Locate the cell with the specified text and output its (x, y) center coordinate. 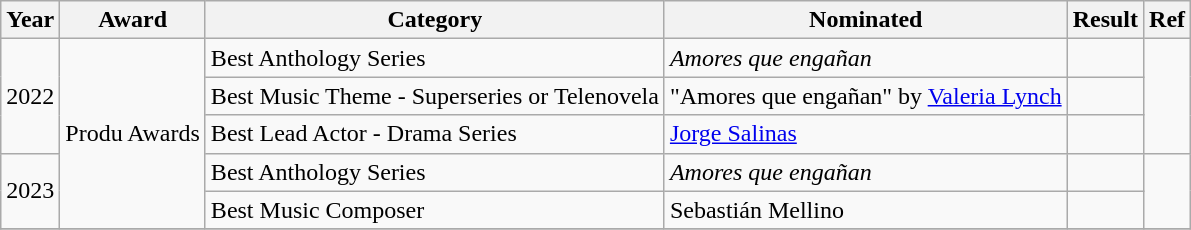
Best Lead Actor - Drama Series (434, 134)
Sebastián Mellino (866, 210)
Nominated (866, 20)
2022 (30, 96)
Best Music Theme - Superseries or Telenovela (434, 96)
Year (30, 20)
Result (1105, 20)
Best Music Composer (434, 210)
"Amores que engañan" by Valeria Lynch (866, 96)
Produ Awards (133, 134)
Ref (1168, 20)
Award (133, 20)
2023 (30, 191)
Category (434, 20)
Jorge Salinas (866, 134)
